Search for the cell housing the specified text and yield its (X, Y) center coordinate. 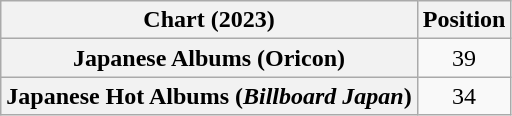
Position (464, 20)
Japanese Albums (Oricon) (209, 58)
Chart (2023) (209, 20)
34 (464, 96)
Japanese Hot Albums (Billboard Japan) (209, 96)
39 (464, 58)
